For the text-containing cell, return its midpoint in (x, y) coordinate format. 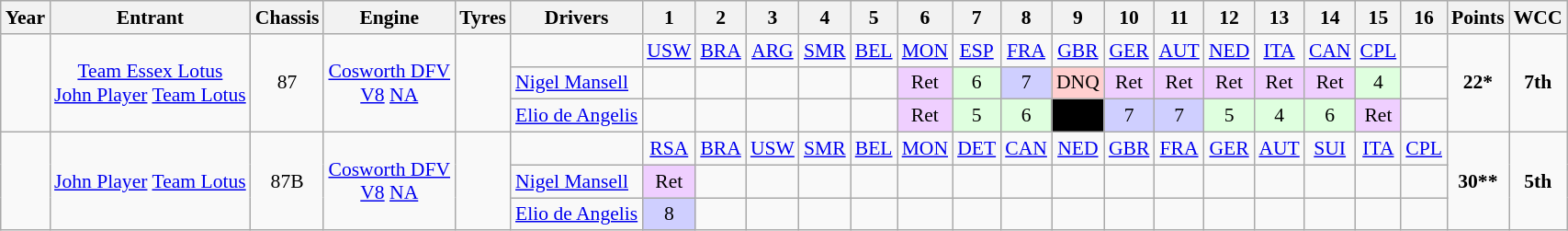
10 (1130, 17)
Year (26, 17)
13 (1279, 17)
Drivers (577, 17)
SUI (1330, 149)
11 (1179, 17)
John Player Team Lotus (151, 182)
DNQ (1078, 83)
15 (1379, 17)
Engine (389, 17)
87 (288, 83)
16 (1424, 17)
2 (720, 17)
30** (1478, 182)
RSA (669, 149)
9 (1078, 17)
Points (1478, 17)
Entrant (151, 17)
14 (1330, 17)
7th (1538, 83)
Tyres (483, 17)
12 (1229, 17)
DSQ (1078, 116)
Chassis (288, 17)
WCC (1538, 17)
DET (976, 149)
3 (773, 17)
ESP (976, 51)
5th (1538, 182)
22* (1478, 83)
1 (669, 17)
Team Essex LotusJohn Player Team Lotus (151, 83)
87B (288, 182)
ARG (773, 51)
